Return [x, y] of the center of cell containing provided text 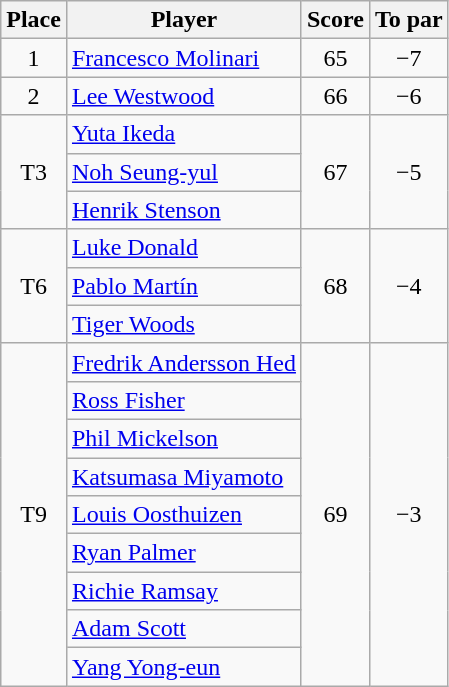
Pablo Martín [184, 286]
69 [335, 514]
1 [34, 58]
−3 [408, 514]
T6 [34, 286]
T3 [34, 172]
Fredrik Andersson Hed [184, 362]
Luke Donald [184, 248]
68 [335, 286]
Noh Seung-yul [184, 172]
Louis Oosthuizen [184, 515]
Tiger Woods [184, 324]
−6 [408, 96]
Katsumasa Miyamoto [184, 477]
67 [335, 172]
2 [34, 96]
Yang Yong-eun [184, 667]
−4 [408, 286]
Score [335, 20]
Phil Mickelson [184, 438]
Henrik Stenson [184, 210]
Ryan Palmer [184, 553]
Lee Westwood [184, 96]
Player [184, 20]
Francesco Molinari [184, 58]
Ross Fisher [184, 400]
Place [34, 20]
−7 [408, 58]
Richie Ramsay [184, 591]
65 [335, 58]
Yuta Ikeda [184, 134]
To par [408, 20]
T9 [34, 514]
Adam Scott [184, 629]
66 [335, 96]
−5 [408, 172]
